Find where the given text appears and provide that cell's center as [x, y] coordinate. 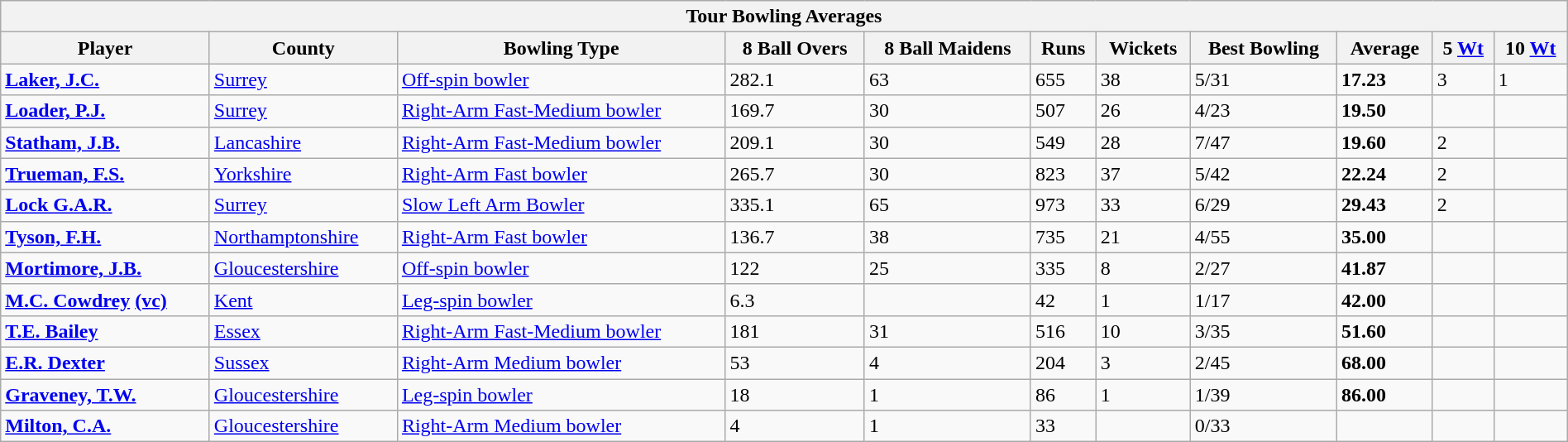
169.7 [795, 111]
M.C. Cowdrey (vc) [106, 300]
Graveney, T.W. [106, 395]
549 [1064, 142]
282.1 [795, 79]
516 [1064, 331]
5/31 [1264, 79]
5 Wt [1463, 48]
Trueman, F.S. [106, 174]
68.00 [1385, 363]
Loader, P.J. [106, 111]
6.3 [795, 300]
42.00 [1385, 300]
35.00 [1385, 237]
204 [1064, 363]
209.1 [795, 142]
823 [1064, 174]
18 [795, 395]
181 [795, 331]
Essex [303, 331]
Bowling Type [561, 48]
T.E. Bailey [106, 331]
65 [948, 205]
507 [1064, 111]
335.1 [795, 205]
86.00 [1385, 395]
655 [1064, 79]
53 [795, 363]
136.7 [795, 237]
29.43 [1385, 205]
1/39 [1264, 395]
26 [1143, 111]
Northamptonshire [303, 237]
2/27 [1264, 268]
Statham, J.B. [106, 142]
51.60 [1385, 331]
Sussex [303, 363]
42 [1064, 300]
31 [948, 331]
22.24 [1385, 174]
E.R. Dexter [106, 363]
37 [1143, 174]
Tyson, F.H. [106, 237]
Lancashire [303, 142]
Milton, C.A. [106, 426]
735 [1064, 237]
28 [1143, 142]
Yorkshire [303, 174]
122 [795, 268]
973 [1064, 205]
Average [1385, 48]
4/55 [1264, 237]
265.7 [795, 174]
63 [948, 79]
86 [1064, 395]
5/42 [1264, 174]
3/35 [1264, 331]
Laker, J.C. [106, 79]
6/29 [1264, 205]
Mortimore, J.B. [106, 268]
41.87 [1385, 268]
8 [1143, 268]
25 [948, 268]
0/33 [1264, 426]
1/17 [1264, 300]
8 Ball Maidens [948, 48]
19.50 [1385, 111]
Slow Left Arm Bowler [561, 205]
2/45 [1264, 363]
4/23 [1264, 111]
Tour Bowling Averages [784, 17]
10 [1143, 331]
21 [1143, 237]
Best Bowling [1264, 48]
Lock G.A.R. [106, 205]
Kent [303, 300]
10 Wt [1530, 48]
Wickets [1143, 48]
8 Ball Overs [795, 48]
19.60 [1385, 142]
County [303, 48]
Player [106, 48]
7/47 [1264, 142]
335 [1064, 268]
17.23 [1385, 79]
Runs [1064, 48]
